Output the [x, y] coordinate of the center of the cell containing the given text.  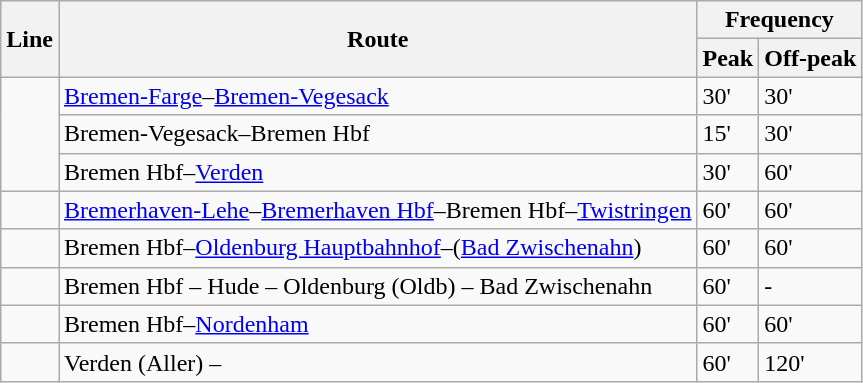
Off-peak [810, 58]
Bremen Hbf–Oldenburg Hauptbahnhof–(Bad Zwischenahn) [377, 248]
Line [30, 39]
Verden (Aller) – [377, 362]
Bremen Hbf – Hude – Oldenburg (Oldb) – Bad Zwischenahn [377, 286]
Bremen Hbf–Verden [377, 172]
Frequency [780, 20]
Bremerhaven-Lehe–Bremerhaven Hbf–Bremen Hbf–Twistringen [377, 210]
Bremen-Farge–Bremen-Vegesack [377, 96]
15' [728, 134]
Peak [728, 58]
Route [377, 39]
120' [810, 362]
Bremen-Vegesack–Bremen Hbf [377, 134]
Bremen Hbf–Nordenham [377, 324]
- [810, 286]
